From the cell containing the given text, extract its center point as (x, y) coordinate. 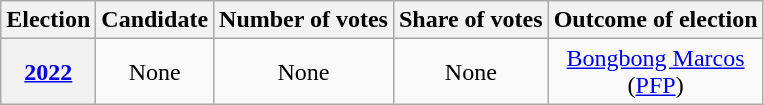
Election (48, 20)
Outcome of election (656, 20)
2022 (48, 72)
Number of votes (304, 20)
Share of votes (470, 20)
Bongbong Marcos(PFP) (656, 72)
Candidate (155, 20)
